Pinpoint the cell where the given text exists, returning its [X, Y] midpoint coordinate. 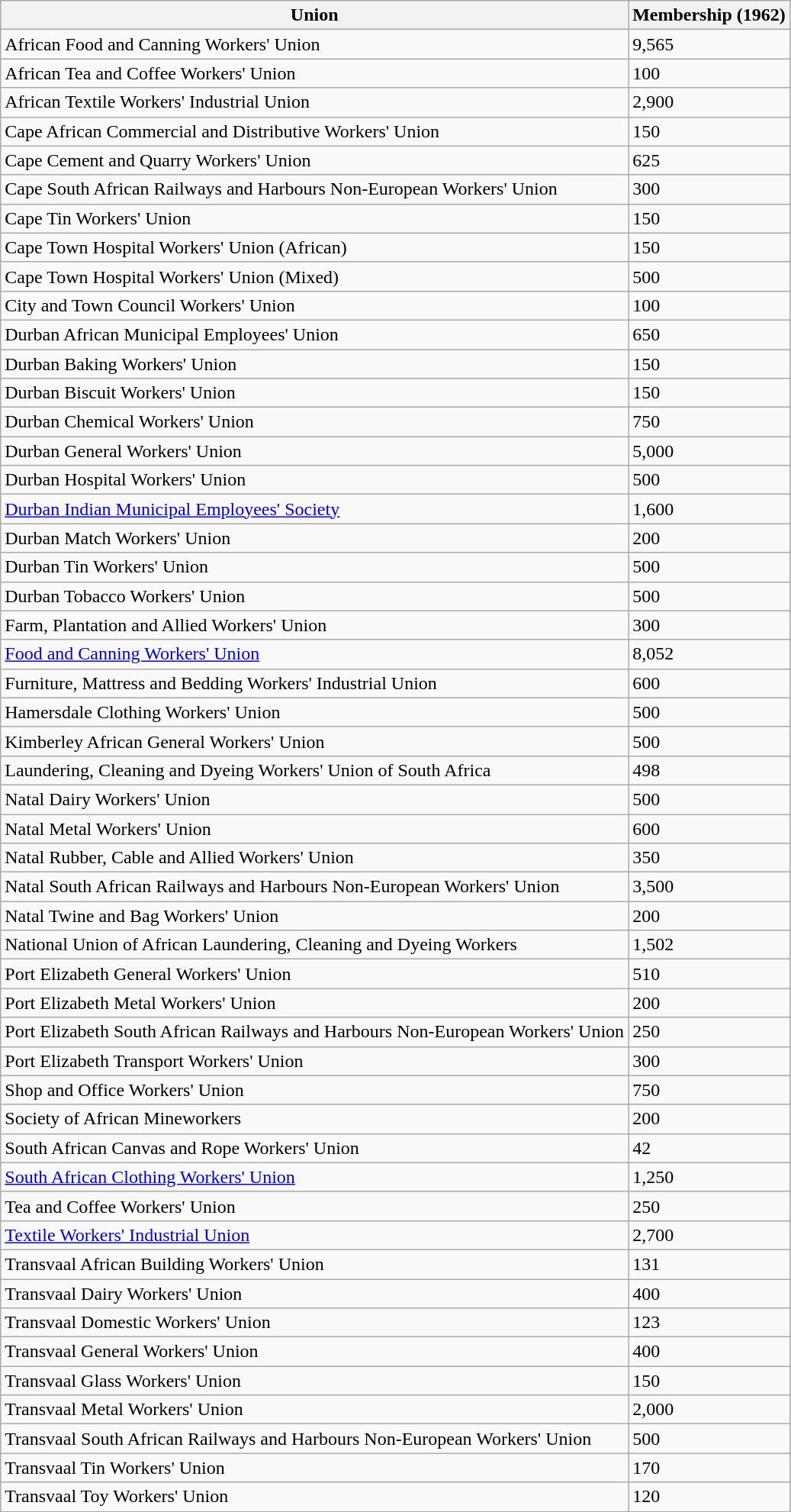
Durban Chemical Workers' Union [314, 422]
510 [709, 974]
Union [314, 15]
Natal Metal Workers' Union [314, 828]
2,900 [709, 102]
Cape Tin Workers' Union [314, 218]
Durban Hospital Workers' Union [314, 480]
Cape Town Hospital Workers' Union (Mixed) [314, 276]
Natal Dairy Workers' Union [314, 799]
Port Elizabeth South African Railways and Harbours Non-European Workers' Union [314, 1032]
Transvaal Glass Workers' Union [314, 1381]
South African Clothing Workers' Union [314, 1177]
Shop and Office Workers' Union [314, 1090]
Transvaal African Building Workers' Union [314, 1264]
9,565 [709, 44]
Society of African Mineworkers [314, 1119]
2,000 [709, 1410]
South African Canvas and Rope Workers' Union [314, 1148]
Cape Town Hospital Workers' Union (African) [314, 247]
Durban Biscuit Workers' Union [314, 393]
Cape Cement and Quarry Workers' Union [314, 160]
Farm, Plantation and Allied Workers' Union [314, 625]
131 [709, 1264]
Laundering, Cleaning and Dyeing Workers' Union of South Africa [314, 770]
Durban Tin Workers' Union [314, 567]
Durban Baking Workers' Union [314, 364]
Durban Tobacco Workers' Union [314, 596]
5,000 [709, 451]
Durban Match Workers' Union [314, 538]
123 [709, 1323]
Kimberley African General Workers' Union [314, 741]
Natal Rubber, Cable and Allied Workers' Union [314, 858]
Transvaal Domestic Workers' Union [314, 1323]
350 [709, 858]
Natal South African Railways and Harbours Non-European Workers' Union [314, 887]
Durban General Workers' Union [314, 451]
National Union of African Laundering, Cleaning and Dyeing Workers [314, 945]
Port Elizabeth General Workers' Union [314, 974]
City and Town Council Workers' Union [314, 305]
120 [709, 1497]
Natal Twine and Bag Workers' Union [314, 916]
650 [709, 334]
Transvaal Dairy Workers' Union [314, 1294]
Textile Workers' Industrial Union [314, 1235]
Hamersdale Clothing Workers' Union [314, 712]
498 [709, 770]
Port Elizabeth Transport Workers' Union [314, 1061]
Transvaal Toy Workers' Union [314, 1497]
Durban African Municipal Employees' Union [314, 334]
African Tea and Coffee Workers' Union [314, 73]
170 [709, 1468]
Cape African Commercial and Distributive Workers' Union [314, 131]
African Food and Canning Workers' Union [314, 44]
Tea and Coffee Workers' Union [314, 1206]
3,500 [709, 887]
African Textile Workers' Industrial Union [314, 102]
Durban Indian Municipal Employees' Society [314, 509]
Transvaal Tin Workers' Union [314, 1468]
Furniture, Mattress and Bedding Workers' Industrial Union [314, 683]
625 [709, 160]
Cape South African Railways and Harbours Non-European Workers' Union [314, 189]
Transvaal General Workers' Union [314, 1352]
42 [709, 1148]
1,600 [709, 509]
2,700 [709, 1235]
Port Elizabeth Metal Workers' Union [314, 1003]
1,250 [709, 1177]
Membership (1962) [709, 15]
8,052 [709, 654]
Transvaal Metal Workers' Union [314, 1410]
1,502 [709, 945]
Transvaal South African Railways and Harbours Non-European Workers' Union [314, 1439]
Food and Canning Workers' Union [314, 654]
